Pinpoint the cell where the given text exists, returning its (X, Y) midpoint coordinate. 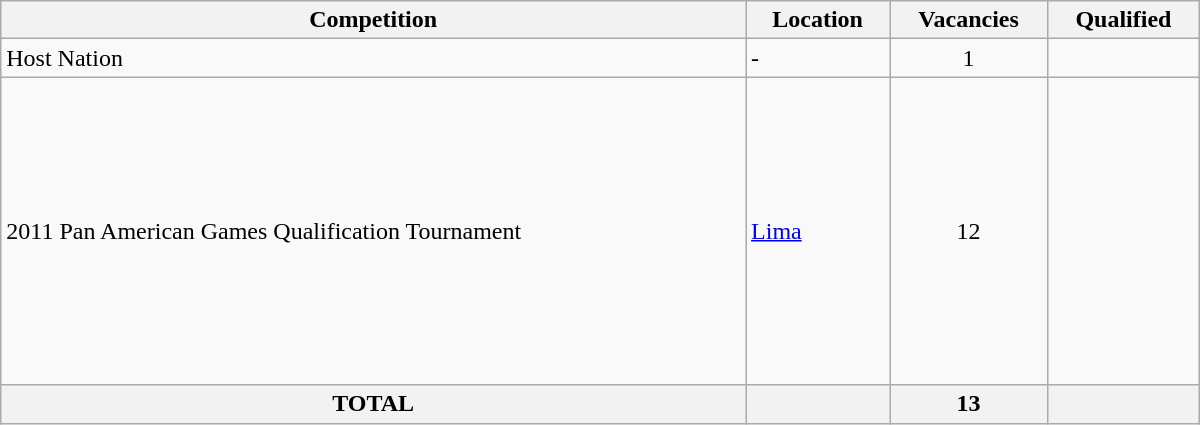
13 (969, 404)
1 (969, 58)
- (818, 58)
Location (818, 20)
Lima (818, 231)
TOTAL (374, 404)
2011 Pan American Games Qualification Tournament (374, 231)
Vacancies (969, 20)
Host Nation (374, 58)
Qualified (1124, 20)
12 (969, 231)
Competition (374, 20)
